Return (x, y) of the center of cell containing provided text 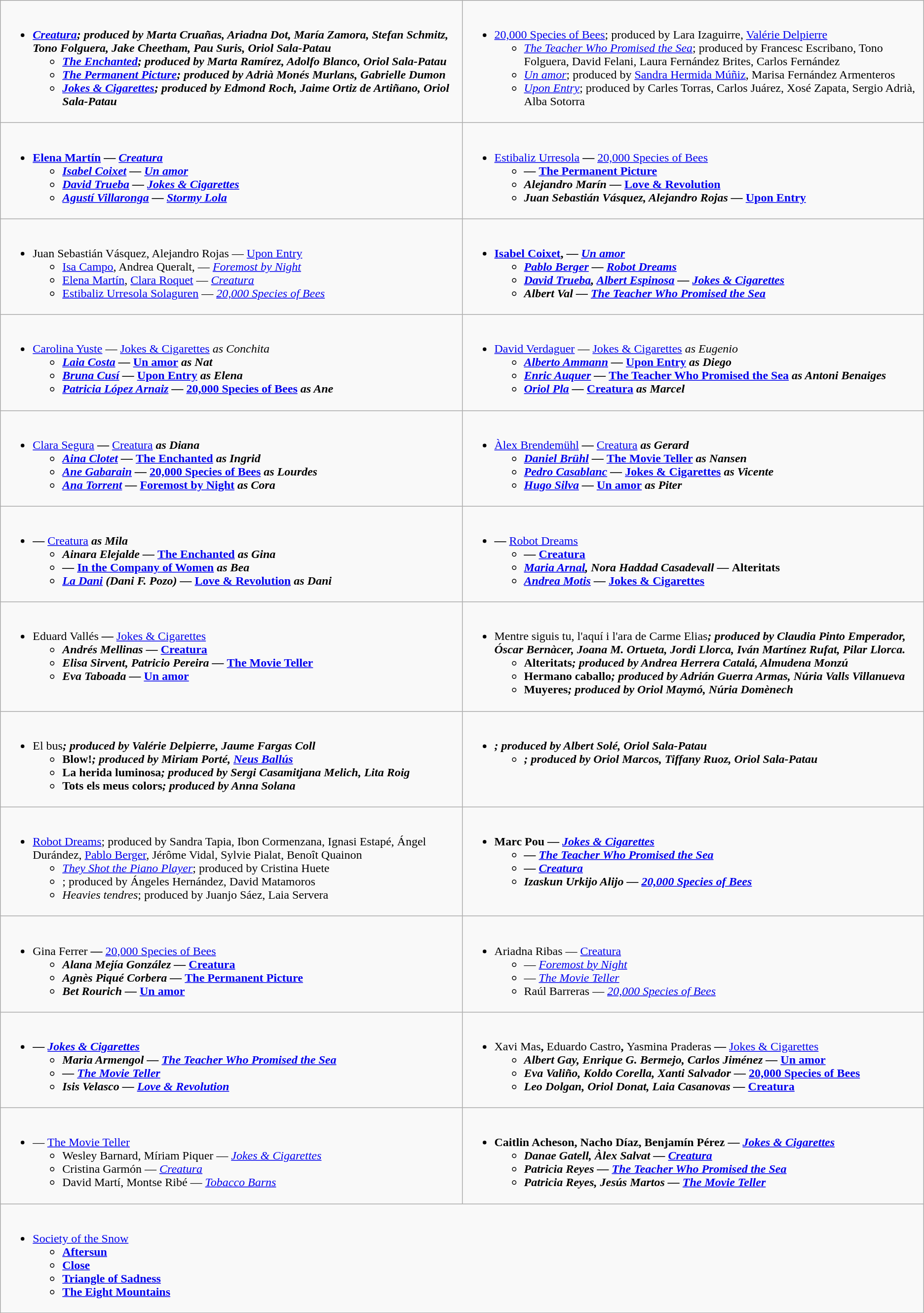
Isabel Coixet, — Un amorPablo Berger — Robot DreamsDavid Trueba, Albert Espinosa — Jokes & CigarettesAlbert Val — The Teacher Who Promised the Sea (693, 267)
; produced by Albert Solé, Oriol Sala-Patau; produced by Oriol Marcos, Tiffany Ruoz, Oriol Sala-Patau (693, 759)
Gina Ferrer — 20,000 Species of BeesAlana Mejía González — CreaturaAgnès Piqué Corbera — The Permanent PictureBet Rourich — Un amor (231, 964)
— Jokes & CigarettesMaria Armengol — The Teacher Who Promised the Sea — The Movie TellerIsis Velasco — Love & Revolution (231, 1060)
Elena Martín — CreaturaIsabel Coixet — Un amorDavid Trueba — Jokes & CigarettesAgustí Villaronga — Stormy Lola (231, 171)
Marc Pou — Jokes & Cigarettes — The Teacher Who Promised the Sea — CreaturaIzaskun Urkijo Alijo — 20,000 Species of Bees (693, 861)
— The Movie TellerWesley Barnard, Míriam Piquer — Jokes & CigarettesCristina Garmón — CreaturaDavid Martí, Montse Ribé — Tobacco Barns (231, 1155)
Society of the SnowAftersunCloseTriangle of SadnessThe Eight Mountains (462, 1258)
— Robot Dreams — CreaturaMaria Arnal, Nora Haddad Casadevall — AlteritatsAndrea Motis — Jokes & Cigarettes (693, 554)
Eduard Vallés — Jokes & CigarettesAndrés Mellinas — CreaturaElisa Sirvent, Patricio Pereira — The Movie TellerEva Taboada — Un amor (231, 657)
— Creatura as MilaAinara Elejalde — The Enchanted as Gina — In the Company of Women as BeaLa Dani (Dani F. Pozo) — Love & Revolution as Dani (231, 554)
Ariadna Ribas — Creatura — Foremost by Night — The Movie TellerRaúl Barreras — 20,000 Species of Bees (693, 964)
